Find where the given text appears and provide that cell's center as [X, Y] coordinate. 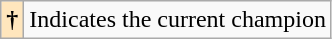
Indicates the current champion [178, 20]
† [12, 20]
